Provide the [x, y] coordinate of the cell's center where the given text is located.  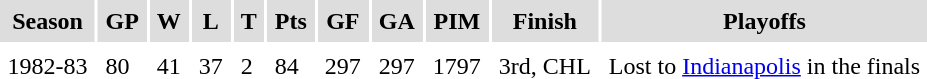
GA [396, 21]
PIM [456, 21]
Finish [544, 21]
Playoffs [764, 21]
Season [48, 21]
GF [342, 21]
GP [122, 21]
T [248, 21]
L [210, 21]
Pts [290, 21]
W [168, 21]
